From the cell containing the given text, extract its center point as (X, Y) coordinate. 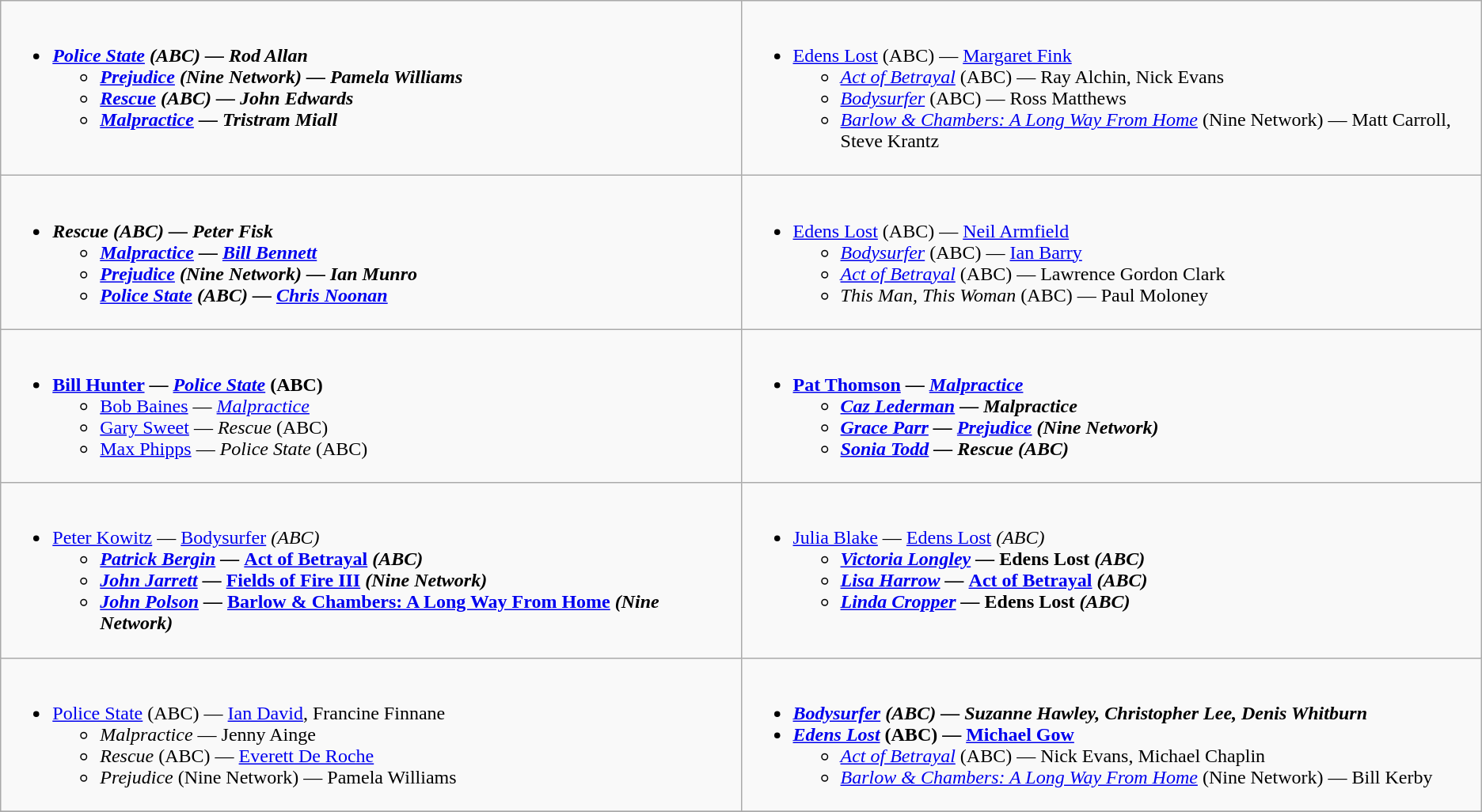
Rescue (ABC) — Peter FiskMalpractice — Bill BennettPrejudice (Nine Network) — Ian MunroPolice State (ABC) — Chris Noonan (370, 252)
Police State (ABC) — Rod AllanPrejudice (Nine Network) — Pamela WilliamsRescue (ABC) — John EdwardsMalpractice — Tristram Miall (370, 89)
Pat Thomson — MalpracticeCaz Lederman — MalpracticeGrace Parr — Prejudice (Nine Network)Sonia Todd — Rescue (ABC) (1111, 406)
Julia Blake — Edens Lost (ABC)Victoria Longley — Edens Lost (ABC)Lisa Harrow — Act of Betrayal (ABC)Linda Cropper — Edens Lost (ABC) (1111, 570)
Police State (ABC) — Ian David, Francine FinnaneMalpractice — Jenny AingeRescue (ABC) — Everett De RochePrejudice (Nine Network) — Pamela Williams (370, 734)
Edens Lost (ABC) — Neil ArmfieldBodysurfer (ABC) — Ian BarryAct of Betrayal (ABC) — Lawrence Gordon ClarkThis Man, This Woman (ABC) — Paul Moloney (1111, 252)
Bill Hunter — Police State (ABC)Bob Baines — MalpracticeGary Sweet — Rescue (ABC)Max Phipps — Police State (ABC) (370, 406)
